Return the [X, Y] coordinate for the center point of the cell that contains the specified text.  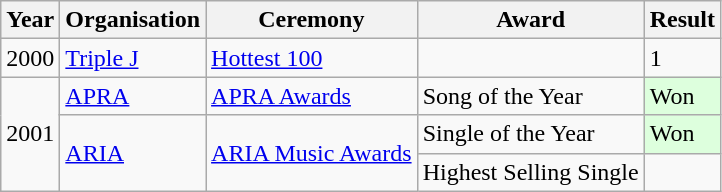
ARIA Music Awards [312, 153]
Highest Selling Single [530, 172]
Result [682, 20]
APRA Awards [312, 96]
Award [530, 20]
Song of the Year [530, 96]
Triple J [133, 58]
Year [30, 20]
Hottest 100 [312, 58]
1 [682, 58]
Single of the Year [530, 134]
Organisation [133, 20]
2000 [30, 58]
ARIA [133, 153]
2001 [30, 134]
APRA [133, 96]
Ceremony [312, 20]
